Provide the (x, y) coordinate of the cell's center where the given text is located.  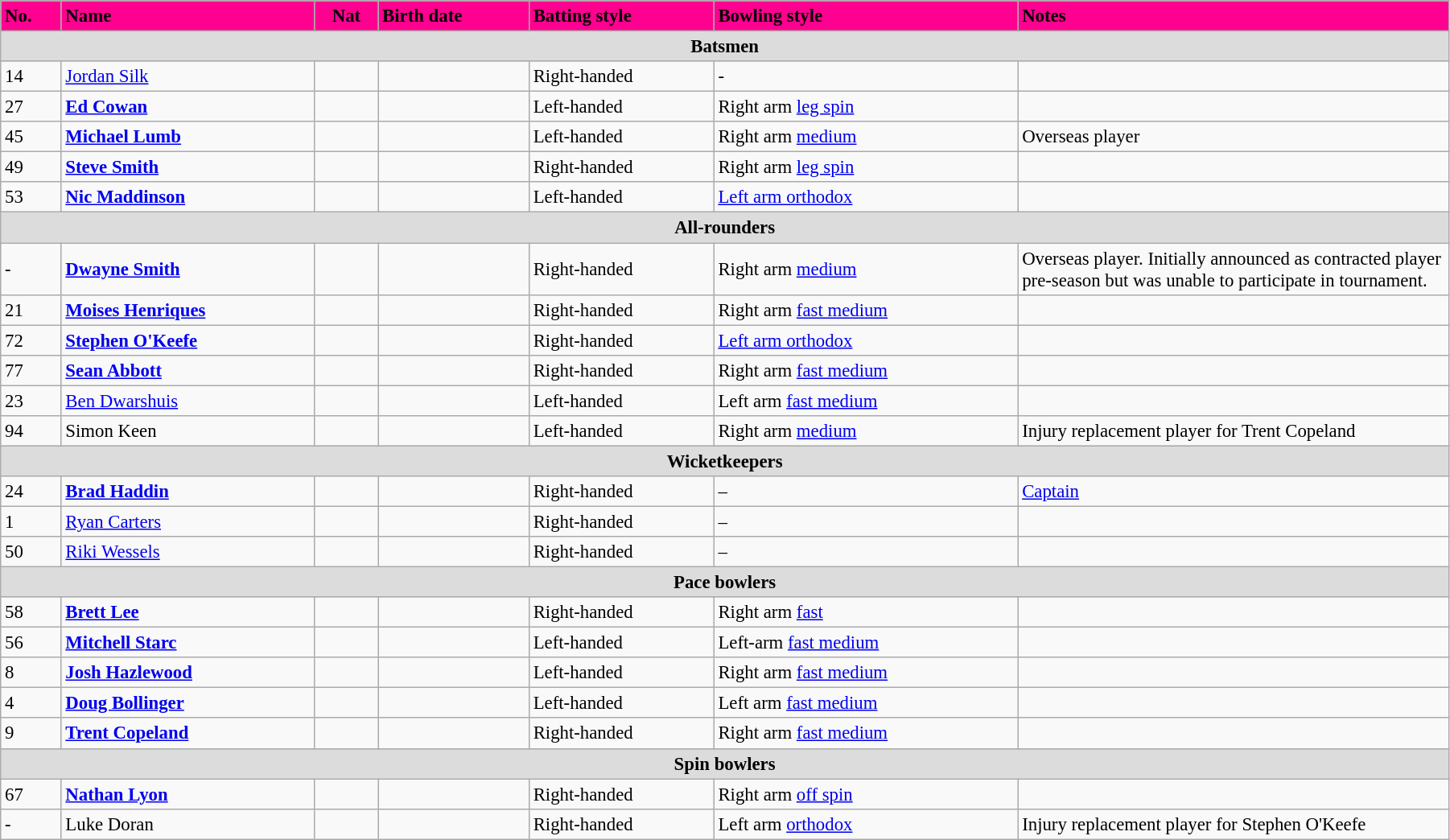
14 (31, 76)
Batsmen (725, 47)
72 (31, 340)
Brad Haddin (188, 492)
Mitchell Starc (188, 643)
Injury replacement player for Trent Copeland (1234, 431)
Nathan Lyon (188, 794)
Sean Abbott (188, 370)
Right arm off spin (866, 794)
Nat (346, 16)
Trent Copeland (188, 734)
23 (31, 401)
50 (31, 552)
Right arm fast (866, 612)
Moises Henriques (188, 310)
Nic Maddinson (188, 197)
Notes (1234, 16)
Luke Doran (188, 824)
Dwayne Smith (188, 269)
Batting style (621, 16)
8 (31, 673)
Birth date (454, 16)
67 (31, 794)
58 (31, 612)
Spin bowlers (725, 764)
Overseas player (1234, 137)
27 (31, 107)
9 (31, 734)
Name (188, 16)
24 (31, 492)
Michael Lumb (188, 137)
94 (31, 431)
Doug Bollinger (188, 703)
Ben Dwarshuis (188, 401)
Injury replacement player for Stephen O'Keefe (1234, 824)
4 (31, 703)
Josh Hazlewood (188, 673)
No. (31, 16)
Ed Cowan (188, 107)
49 (31, 167)
Bowling style (866, 16)
53 (31, 197)
Left-arm fast medium (866, 643)
Captain (1234, 492)
Steve Smith (188, 167)
45 (31, 137)
Overseas player. Initially announced as contracted player pre-season but was unable to participate in tournament. (1234, 269)
Pace bowlers (725, 583)
All-rounders (725, 228)
Jordan Silk (188, 76)
56 (31, 643)
Brett Lee (188, 612)
77 (31, 370)
1 (31, 521)
Stephen O'Keefe (188, 340)
Simon Keen (188, 431)
Wicketkeepers (725, 461)
21 (31, 310)
Ryan Carters (188, 521)
Riki Wessels (188, 552)
